Locate the cell with the specified text and output its [x, y] center coordinate. 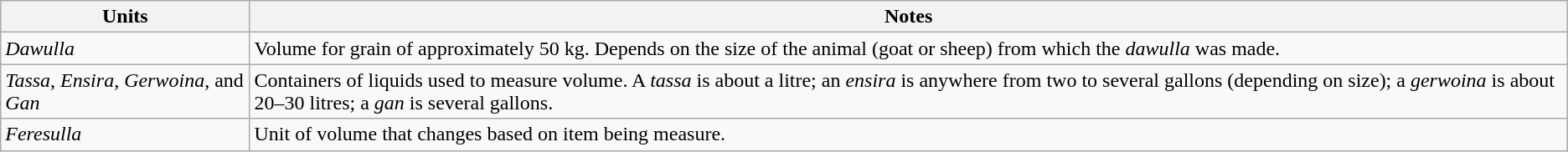
Volume for grain of approximately 50 kg. Depends on the size of the animal (goat or sheep) from which the dawulla was made. [908, 48]
Feresulla [126, 134]
Units [126, 17]
Unit of volume that changes based on item being measure. [908, 134]
Tassa, Ensira, Gerwoina, and Gan [126, 92]
Dawulla [126, 48]
Notes [908, 17]
